For the text-containing cell, return its midpoint in [x, y] coordinate format. 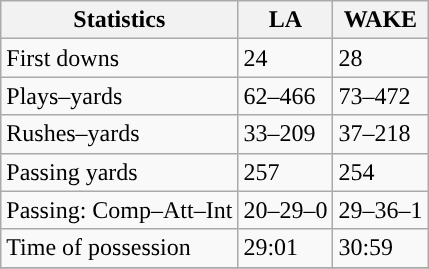
30:59 [380, 248]
Passing yards [120, 172]
LA [286, 20]
Time of possession [120, 248]
20–29–0 [286, 210]
28 [380, 58]
29–36–1 [380, 210]
Rushes–yards [120, 134]
First downs [120, 58]
33–209 [286, 134]
257 [286, 172]
WAKE [380, 20]
Passing: Comp–Att–Int [120, 210]
73–472 [380, 96]
62–466 [286, 96]
Statistics [120, 20]
24 [286, 58]
254 [380, 172]
29:01 [286, 248]
37–218 [380, 134]
Plays–yards [120, 96]
